Detect which cell encompasses the target text, then output its (x, y) center coordinate. 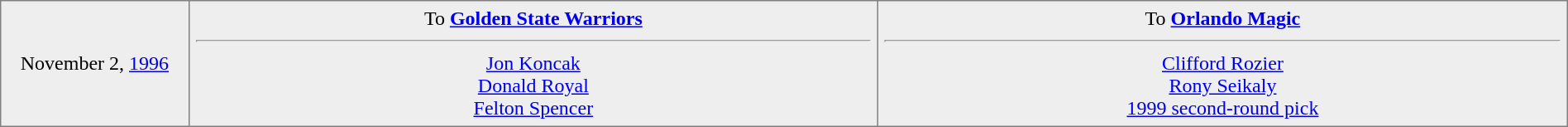
To Golden State WarriorsJon KoncakDonald RoyalFelton Spencer (533, 64)
November 2, 1996 (94, 64)
To Orlando MagicClifford RozierRony Seikaly1999 second-round pick (1223, 64)
